Search for the cell housing the specified text and yield its (X, Y) center coordinate. 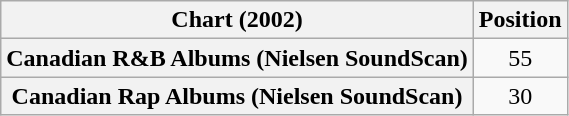
Canadian Rap Albums (Nielsen SoundScan) (238, 96)
Chart (2002) (238, 20)
30 (520, 96)
Position (520, 20)
Canadian R&B Albums (Nielsen SoundScan) (238, 58)
55 (520, 58)
